Determine the [X, Y] coordinate at the center of the cell enclosing the given text.  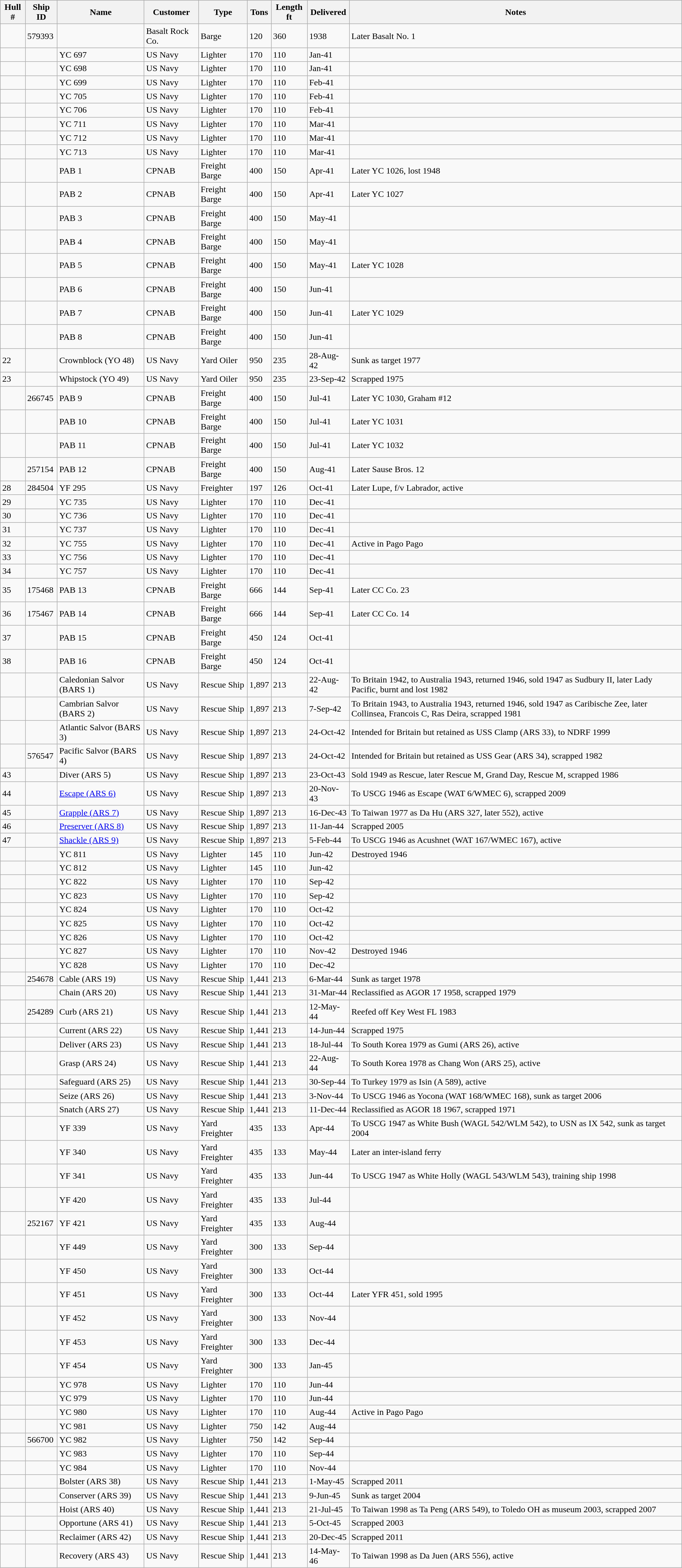
1-May-45 [328, 1482]
36 [13, 614]
Sunk as target 1978 [516, 979]
YC 737 [101, 529]
To South Korea 1978 as Chang Won (ARS 25), active [516, 1063]
Apr-44 [328, 1129]
PAB 7 [101, 313]
Sold 1949 as Rescue, later Rescue M, Grand Day, Rescue M, scrapped 1986 [516, 775]
Atlantic Salvor (BARS 3) [101, 732]
38 [13, 661]
Preserver (ARS 8) [101, 826]
YC 697 [101, 55]
Reclassified as AGOR 18 1967, scrapped 1971 [516, 1110]
YC 705 [101, 96]
YC 823 [101, 896]
Sunk as target 1977 [516, 360]
Type [223, 12]
1938 [328, 36]
22 [13, 360]
Later Lupe, f/v Labrador, active [516, 488]
YC 712 [101, 138]
YC 736 [101, 515]
Shackle (ARS 9) [101, 840]
YC 812 [101, 868]
Hoist (ARS 40) [101, 1509]
5-Oct-45 [328, 1523]
31-Mar-44 [328, 993]
Cambrian Salvor (BARS 2) [101, 709]
Aug-41 [328, 469]
YC 756 [101, 557]
44 [13, 793]
Later YC 1030, Graham #12 [516, 398]
14-Jun-44 [328, 1030]
6-Mar-44 [328, 979]
Diver (ARS 5) [101, 775]
Later an inter-island ferry [516, 1152]
Later CC Co. 14 [516, 614]
Customer [172, 12]
To Britain 1942, to Australia 1943, returned 1946, sold 1947 as Sudbury II, later Lady Pacific, burnt and lost 1982 [516, 685]
YC 698 [101, 69]
YC 706 [101, 110]
22-Aug-42 [328, 685]
3-Nov-44 [328, 1096]
Snatch (ARS 27) [101, 1110]
PAB 3 [101, 218]
254289 [41, 1011]
Reefed off Key West FL 1983 [516, 1011]
Conserver (ARS 39) [101, 1495]
PAB 12 [101, 469]
YF 420 [101, 1199]
23 [13, 379]
PAB 1 [101, 171]
266745 [41, 398]
32 [13, 544]
YC 824 [101, 910]
Later YC 1031 [516, 421]
Later YC 1027 [516, 194]
20-Nov-43 [328, 793]
Recovery (ARS 43) [101, 1556]
Cable (ARS 19) [101, 979]
YC 711 [101, 124]
YC 982 [101, 1440]
YF 295 [101, 488]
YF 449 [101, 1247]
Later YFR 451, sold 1995 [516, 1294]
16-Dec-43 [328, 812]
30-Sep-44 [328, 1082]
30 [13, 515]
28-Aug-42 [328, 360]
Dec-42 [328, 965]
To Taiwan 1998 as Da Juen (ARS 556), active [516, 1556]
YC 828 [101, 965]
To USCG 1947 as White Bush (WAGL 542/WLM 542), to USN as IX 542, sunk as target 2004 [516, 1129]
Later Sause Bros. 12 [516, 469]
Later YC 1029 [516, 313]
To USCG 1947 as White Holly (WAGL 543/WLM 543), training ship 1998 [516, 1176]
Name [101, 12]
Seize (ARS 26) [101, 1096]
Current (ARS 22) [101, 1030]
175468 [41, 590]
9-Jun-45 [328, 1495]
Grapple (ARS 7) [101, 812]
566700 [41, 1440]
Dec-44 [328, 1342]
To Turkey 1979 as Isin (A 589), active [516, 1082]
22-Aug-44 [328, 1063]
Scrapped 2003 [516, 1523]
YC 979 [101, 1398]
Safeguard (ARS 25) [101, 1082]
Caledonian Salvor (BARS 1) [101, 685]
252167 [41, 1223]
23-Sep-42 [328, 379]
YC 980 [101, 1412]
PAB 16 [101, 661]
Later YC 1032 [516, 446]
Later CC Co. 23 [516, 590]
46 [13, 826]
43 [13, 775]
Curb (ARS 21) [101, 1011]
Length ft [289, 12]
PAB 6 [101, 289]
YF 421 [101, 1223]
Tons [259, 12]
14-May-46 [328, 1556]
120 [259, 36]
576547 [41, 756]
PAB 15 [101, 637]
YC 811 [101, 854]
284504 [41, 488]
PAB 5 [101, 265]
YC 735 [101, 502]
Ship ID [41, 12]
Pacific Salvor (BARS 4) [101, 756]
YF 451 [101, 1294]
Later YC 1026, lost 1948 [516, 171]
34 [13, 571]
To Taiwan 1977 as Da Hu (ARS 327, later 552), active [516, 812]
YC 978 [101, 1384]
YF 454 [101, 1366]
31 [13, 529]
Barge [223, 36]
29 [13, 502]
Opportune (ARS 41) [101, 1523]
YF 453 [101, 1342]
21-Jul-45 [328, 1509]
YC 822 [101, 882]
Later YC 1028 [516, 265]
YC 981 [101, 1426]
Escape (ARS 6) [101, 793]
579393 [41, 36]
Scrapped 2005 [516, 826]
Whipstock (YO 49) [101, 379]
11-Dec-44 [328, 1110]
YC 757 [101, 571]
12-May-44 [328, 1011]
Chain (ARS 20) [101, 993]
360 [289, 36]
YF 341 [101, 1176]
PAB 13 [101, 590]
YF 450 [101, 1271]
254678 [41, 979]
Delivered [328, 12]
5-Feb-44 [328, 840]
To South Korea 1979 as Gumi (ARS 26), active [516, 1044]
Nov-42 [328, 951]
28 [13, 488]
YF 452 [101, 1318]
YC 713 [101, 152]
To USCG 1946 as Acushnet (WAT 167/WMEC 167), active [516, 840]
35 [13, 590]
To USCG 1946 as Yocona (WAT 168/WMEC 168), sunk as target 2006 [516, 1096]
PAB 9 [101, 398]
20-Dec-45 [328, 1537]
Bolster (ARS 38) [101, 1482]
May-44 [328, 1152]
Jul-44 [328, 1199]
23-Oct-43 [328, 775]
Intended for Britain but retained as USS Gear (ARS 34), scrapped 1982 [516, 756]
7-Sep-42 [328, 709]
Basalt Rock Co. [172, 36]
37 [13, 637]
Freighter [223, 488]
YC 699 [101, 82]
YF 339 [101, 1129]
175467 [41, 614]
Grasp (ARS 24) [101, 1063]
To Taiwan 1998 as Ta Peng (ARS 549), to Toledo OH as museum 2003, scrapped 2007 [516, 1509]
Deliver (ARS 23) [101, 1044]
11-Jan-44 [328, 826]
Reclaimer (ARS 42) [101, 1537]
126 [289, 488]
Crownblock (YO 48) [101, 360]
PAB 14 [101, 614]
YC 755 [101, 544]
YC 825 [101, 923]
257154 [41, 469]
Reclassified as AGOR 17 1958, scrapped 1979 [516, 993]
PAB 8 [101, 337]
PAB 11 [101, 446]
197 [259, 488]
Jan-45 [328, 1366]
YF 340 [101, 1152]
Sunk as target 2004 [516, 1495]
PAB 10 [101, 421]
Notes [516, 12]
PAB 2 [101, 194]
33 [13, 557]
YC 826 [101, 937]
18-Jul-44 [328, 1044]
47 [13, 840]
YC 984 [101, 1468]
YC 983 [101, 1454]
45 [13, 812]
To Britain 1943, to Australia 1943, returned 1946, sold 1947 as Caribische Zee, later Collinsea, Francois C, Ras Deira, scrapped 1981 [516, 709]
Intended for Britain but retained as USS Clamp (ARS 33), to NDRF 1999 [516, 732]
YC 827 [101, 951]
Hull # [13, 12]
Later Basalt No. 1 [516, 36]
PAB 4 [101, 242]
To USCG 1946 as Escape (WAT 6/WMEC 6), scrapped 2009 [516, 793]
